Locate the cell with the specified text and output its (x, y) center coordinate. 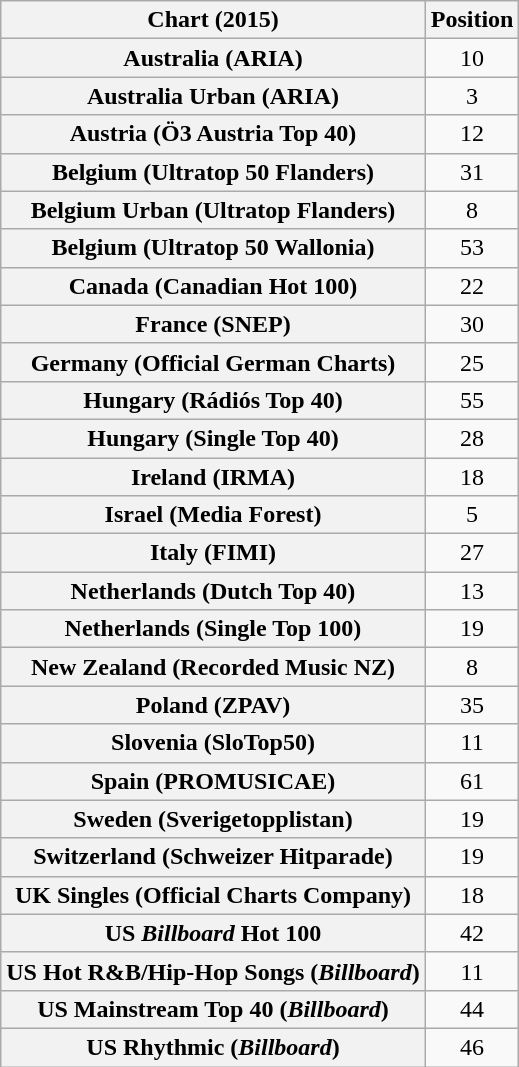
5 (472, 515)
55 (472, 400)
53 (472, 248)
46 (472, 1047)
Netherlands (Single Top 100) (213, 629)
US Billboard Hot 100 (213, 933)
Australia (ARIA) (213, 58)
Switzerland (Schweizer Hitparade) (213, 857)
US Rhythmic (Billboard) (213, 1047)
Hungary (Single Top 40) (213, 438)
30 (472, 324)
61 (472, 781)
UK Singles (Official Charts Company) (213, 895)
Israel (Media Forest) (213, 515)
Germany (Official German Charts) (213, 362)
Belgium Urban (Ultratop Flanders) (213, 210)
New Zealand (Recorded Music NZ) (213, 667)
Poland (ZPAV) (213, 705)
Belgium (Ultratop 50 Flanders) (213, 172)
Ireland (IRMA) (213, 477)
Canada (Canadian Hot 100) (213, 286)
Slovenia (SloTop50) (213, 743)
25 (472, 362)
3 (472, 96)
22 (472, 286)
Position (472, 20)
31 (472, 172)
Sweden (Sverigetopplistan) (213, 819)
France (SNEP) (213, 324)
Italy (FIMI) (213, 553)
13 (472, 591)
Netherlands (Dutch Top 40) (213, 591)
Chart (2015) (213, 20)
42 (472, 933)
Australia Urban (ARIA) (213, 96)
27 (472, 553)
10 (472, 58)
44 (472, 1009)
Spain (PROMUSICAE) (213, 781)
Hungary (Rádiós Top 40) (213, 400)
28 (472, 438)
Belgium (Ultratop 50 Wallonia) (213, 248)
US Mainstream Top 40 (Billboard) (213, 1009)
Austria (Ö3 Austria Top 40) (213, 134)
35 (472, 705)
US Hot R&B/Hip-Hop Songs (Billboard) (213, 971)
12 (472, 134)
